Extract the [x, y] coordinate from the center of the cell holding the provided text.  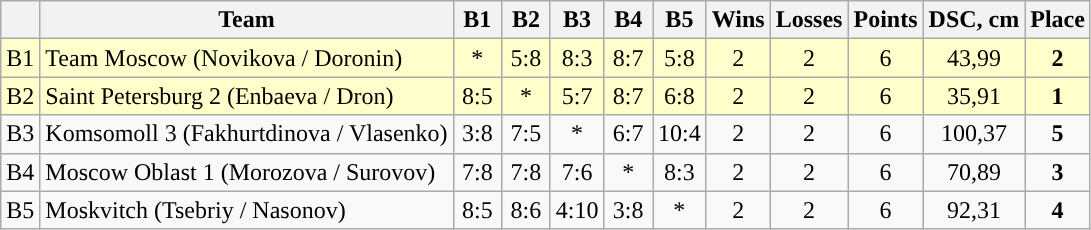
43,99 [974, 58]
5 [1058, 134]
7:5 [526, 134]
Moskvitch (Tsebriy / Nasonov) [246, 210]
6:8 [679, 96]
4 [1058, 210]
6:7 [628, 134]
3 [1058, 172]
Place [1058, 20]
5:7 [577, 96]
Komsomoll 3 (Fakhurtdinova / Vlasenko) [246, 134]
70,89 [974, 172]
Wins [738, 20]
7:6 [577, 172]
92,31 [974, 210]
10:4 [679, 134]
4:10 [577, 210]
Team [246, 20]
Losses [809, 20]
100,37 [974, 134]
8:6 [526, 210]
1 [1058, 96]
DSC, cm [974, 20]
Moscow Oblast 1 (Morozova / Surovov) [246, 172]
Points [886, 20]
Team Moscow (Novikova / Doronin) [246, 58]
Saint Petersburg 2 (Enbaeva / Dron) [246, 96]
35,91 [974, 96]
